Extract the [X, Y] coordinate from the center of the cell holding the provided text.  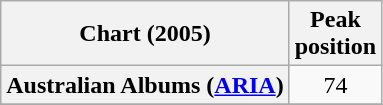
Chart (2005) [145, 34]
Peakposition [335, 34]
74 [335, 85]
Australian Albums (ARIA) [145, 85]
